Find where the given text appears and provide that cell's center as (x, y) coordinate. 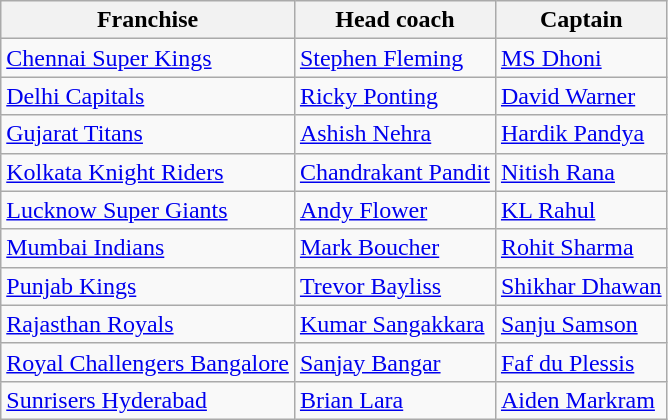
Mark Boucher (394, 248)
Rajasthan Royals (148, 324)
Lucknow Super Giants (148, 210)
MS Dhoni (581, 58)
Chennai Super Kings (148, 58)
David Warner (581, 96)
Delhi Capitals (148, 96)
Kumar Sangakkara (394, 324)
Franchise (148, 20)
Rohit Sharma (581, 248)
Gujarat Titans (148, 134)
Royal Challengers Bangalore (148, 362)
Aiden Markram (581, 400)
Andy Flower (394, 210)
Faf du Plessis (581, 362)
Head coach (394, 20)
Captain (581, 20)
Kolkata Knight Riders (148, 172)
Nitish Rana (581, 172)
Shikhar Dhawan (581, 286)
Chandrakant Pandit (394, 172)
Punjab Kings (148, 286)
Sanjay Bangar (394, 362)
Mumbai Indians (148, 248)
Sunrisers Hyderabad (148, 400)
Stephen Fleming (394, 58)
Hardik Pandya (581, 134)
Sanju Samson (581, 324)
Brian Lara (394, 400)
Ashish Nehra (394, 134)
Ricky Ponting (394, 96)
Trevor Bayliss (394, 286)
KL Rahul (581, 210)
